Find where the given text appears and provide that cell's center as (x, y) coordinate. 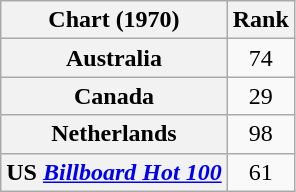
98 (260, 134)
Rank (260, 20)
US Billboard Hot 100 (114, 172)
Australia (114, 58)
Netherlands (114, 134)
Canada (114, 96)
Chart (1970) (114, 20)
61 (260, 172)
74 (260, 58)
29 (260, 96)
